Scan for the cell matching the given text and deliver its (X, Y) coordinate at center. 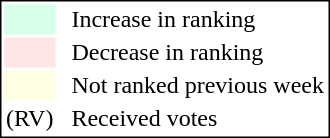
Not ranked previous week (198, 85)
(RV) (29, 119)
Decrease in ranking (198, 53)
Received votes (198, 119)
Increase in ranking (198, 19)
